Locate the cell with the specified text and output its (x, y) center coordinate. 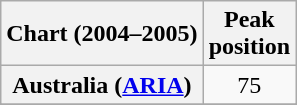
Australia (ARIA) (102, 85)
Chart (2004–2005) (102, 34)
Peakposition (249, 34)
75 (249, 85)
